Provide the (x, y) coordinate of the cell's center where the given text is located.  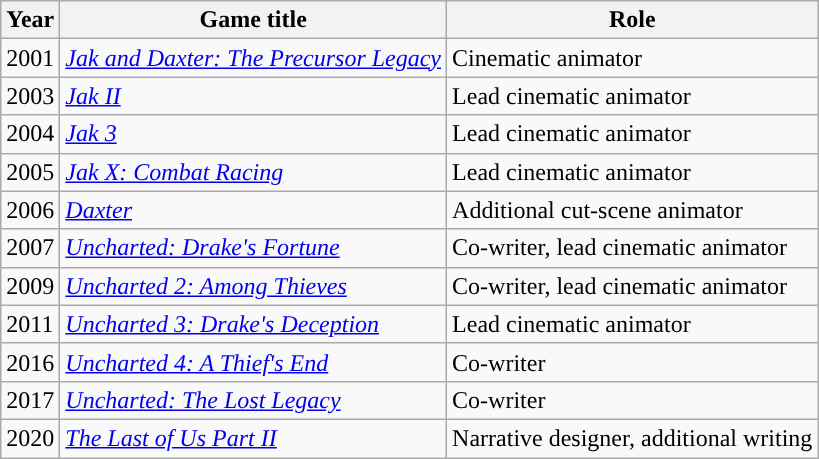
Daxter (254, 210)
2006 (30, 210)
2001 (30, 58)
Narrative designer, additional writing (632, 438)
Jak II (254, 96)
Jak 3 (254, 134)
2007 (30, 248)
2011 (30, 324)
2017 (30, 400)
Uncharted: Drake's Fortune (254, 248)
Year (30, 20)
Uncharted 3: Drake's Deception (254, 324)
2005 (30, 172)
2009 (30, 286)
2020 (30, 438)
Role (632, 20)
Uncharted 4: A Thief's End (254, 362)
Jak and Daxter: The Precursor Legacy (254, 58)
2003 (30, 96)
Uncharted: The Lost Legacy (254, 400)
2016 (30, 362)
2004 (30, 134)
Additional cut-scene animator (632, 210)
Jak X: Combat Racing (254, 172)
The Last of Us Part II (254, 438)
Uncharted 2: Among Thieves (254, 286)
Cinematic animator (632, 58)
Game title (254, 20)
